Detect which cell encompasses the target text, then output its [X, Y] center coordinate. 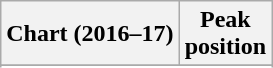
Chart (2016–17) [90, 34]
Peak position [225, 34]
